Provide the (X, Y) coordinate of the cell's center where the given text is located.  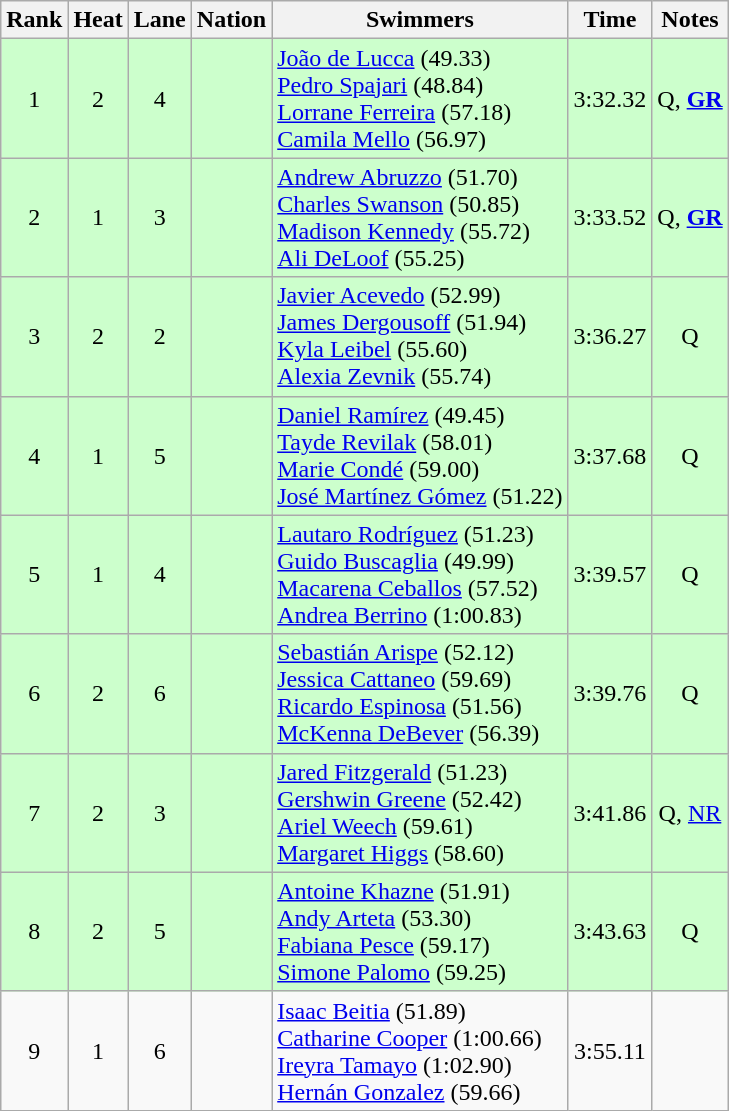
Antoine Khazne (51.91)Andy Arteta (53.30)Fabiana Pesce (59.17)Simone Palomo (59.25) (420, 932)
3:32.32 (610, 98)
Lautaro Rodríguez (51.23)Guido Buscaglia (49.99)Macarena Ceballos (57.52)Andrea Berrino (1:00.83) (420, 574)
3:55.11 (610, 1050)
Andrew Abruzzo (51.70)Charles Swanson (50.85)Madison Kennedy (55.72)Ali DeLoof (55.25) (420, 218)
3:33.52 (610, 218)
Notes (690, 20)
João de Lucca (49.33)Pedro Spajari (48.84)Lorrane Ferreira (57.18)Camila Mello (56.97) (420, 98)
Q, NR (690, 812)
Daniel Ramírez (49.45)Tayde Revilak (58.01)Marie Condé (59.00)José Martínez Gómez (51.22) (420, 456)
Heat (98, 20)
3:37.68 (610, 456)
Lane (160, 20)
Nation (231, 20)
9 (34, 1050)
3:36.27 (610, 336)
Swimmers (420, 20)
3:41.86 (610, 812)
8 (34, 932)
3:39.57 (610, 574)
7 (34, 812)
Time (610, 20)
3:43.63 (610, 932)
3:39.76 (610, 694)
Isaac Beitia (51.89)Catharine Cooper (1:00.66)Ireyra Tamayo (1:02.90)Hernán Gonzalez (59.66) (420, 1050)
Jared Fitzgerald (51.23)Gershwin Greene (52.42)Ariel Weech (59.61)Margaret Higgs (58.60) (420, 812)
Javier Acevedo (52.99)James Dergousoff (51.94)Kyla Leibel (55.60)Alexia Zevnik (55.74) (420, 336)
Rank (34, 20)
Sebastián Arispe (52.12)Jessica Cattaneo (59.69)Ricardo Espinosa (51.56)McKenna DeBever (56.39) (420, 694)
